Output the (x, y) coordinate of the center of the cell containing the given text.  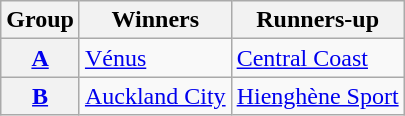
B (40, 96)
Auckland City (155, 96)
Hienghène Sport (318, 96)
Central Coast (318, 58)
Winners (155, 20)
Group (40, 20)
Runners-up (318, 20)
A (40, 58)
Vénus (155, 58)
